Search for the cell housing the specified text and yield its [x, y] center coordinate. 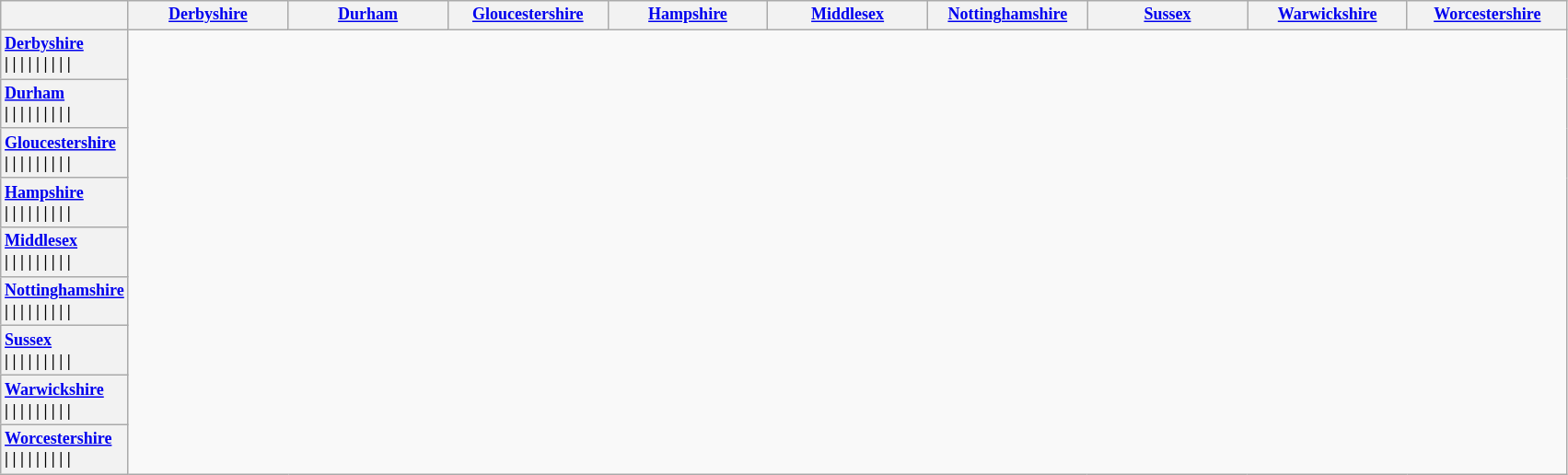
Worcestershire [1487, 15]
Sussex | | | | | | | | | [64, 351]
Derbyshire | | | | | | | | | [64, 54]
Sussex [1167, 15]
Gloucestershire | | | | | | | | | [64, 153]
Durham | | | | | | | | | [64, 104]
Worcestershire | | | | | | | | | [64, 449]
Warwickshire [1328, 15]
Derbyshire [208, 15]
Middlesex | | | | | | | | | [64, 252]
Hampshire [688, 15]
Nottinghamshire | | | | | | | | | [64, 301]
Warwickshire | | | | | | | | | [64, 400]
Gloucestershire [528, 15]
Hampshire | | | | | | | | | [64, 203]
Nottinghamshire [1007, 15]
Middlesex [848, 15]
Durham [368, 15]
